Find where the given text appears and provide that cell's center as [X, Y] coordinate. 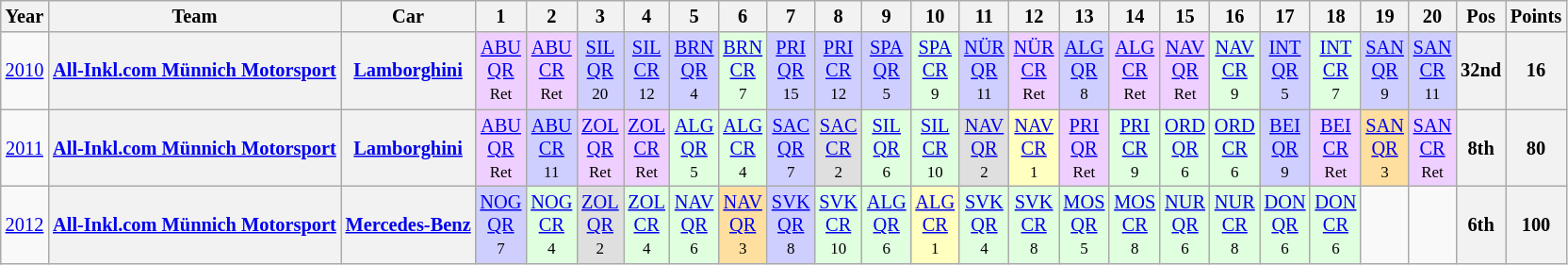
DONQR6 [1285, 224]
14 [1135, 16]
ALGCR1 [935, 224]
NAVQR6 [694, 224]
BEIQR9 [1285, 148]
ALGCRRet [1135, 71]
19 [1384, 16]
SVKQR4 [984, 224]
ABUCRRet [551, 71]
SANQR3 [1384, 148]
SANQR9 [1384, 71]
ALGQR6 [887, 224]
SACCR2 [838, 148]
ORDCR6 [1234, 148]
ZOLQRRet [599, 148]
SVKQR8 [791, 224]
11 [984, 16]
SILQR6 [887, 148]
13 [1085, 16]
12 [1035, 16]
ZOLCR4 [646, 224]
NAVCR9 [1234, 71]
15 [1185, 16]
ALGCR4 [743, 148]
6th [1481, 224]
NURQR6 [1185, 224]
ORDQR6 [1185, 148]
2 [551, 16]
MOSQR5 [1085, 224]
100 [1536, 224]
NAVQR3 [743, 224]
ALGQR8 [1085, 71]
2012 [24, 224]
10 [935, 16]
17 [1285, 16]
ALGQR5 [694, 148]
80 [1536, 148]
ABUCR11 [551, 148]
SACQR7 [791, 148]
NOGQR7 [501, 224]
NAVQRRet [1185, 71]
Points [1536, 16]
SANCRRet [1432, 148]
2010 [24, 71]
PRICR12 [838, 71]
NÜRCRRet [1035, 71]
5 [694, 16]
Pos [1481, 16]
NAVQR2 [984, 148]
ZOLQR2 [599, 224]
NAVCR1 [1035, 148]
6 [743, 16]
SILCR10 [935, 148]
PRIQRRet [1085, 148]
SANCR11 [1432, 71]
20 [1432, 16]
INTQR5 [1285, 71]
NURCR8 [1234, 224]
2011 [24, 148]
9 [887, 16]
Year [24, 16]
INTCR7 [1335, 71]
BRNQR4 [694, 71]
Team [194, 16]
7 [791, 16]
NOGCR4 [551, 224]
8th [1481, 148]
PRICR9 [1135, 148]
MOSCR8 [1135, 224]
32nd [1481, 71]
SVKCR10 [838, 224]
DONCR6 [1335, 224]
SVKCR8 [1035, 224]
PRIQR15 [791, 71]
8 [838, 16]
SILCR12 [646, 71]
NÜRQR11 [984, 71]
3 [599, 16]
ZOLCRRet [646, 148]
BEICRRet [1335, 148]
1 [501, 16]
4 [646, 16]
SILQR20 [599, 71]
Mercedes-Benz [409, 224]
SPACR9 [935, 71]
18 [1335, 16]
SPAQR5 [887, 71]
Car [409, 16]
BRNCR7 [743, 71]
